Return (X, Y) of the center of cell containing provided text 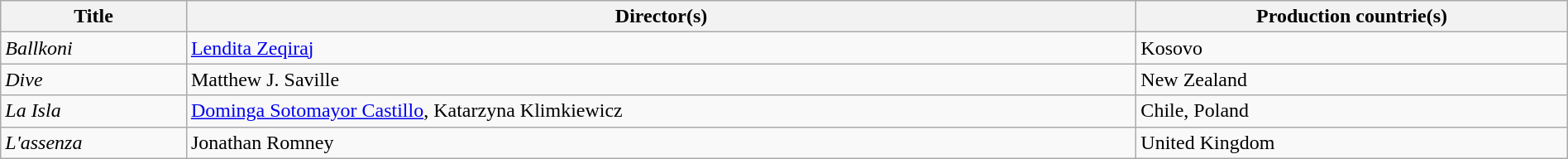
Matthew J. Saville (661, 79)
L'assenza (94, 142)
Ballkoni (94, 48)
Lendita Zeqiraj (661, 48)
Chile, Poland (1351, 111)
Production countrie(s) (1351, 17)
Jonathan Romney (661, 142)
New Zealand (1351, 79)
Title (94, 17)
Kosovo (1351, 48)
Dive (94, 79)
La Isla (94, 111)
United Kingdom (1351, 142)
Dominga Sotomayor Castillo, Katarzyna Klimkiewicz (661, 111)
Director(s) (661, 17)
